Locate the cell with the specified text and output its [x, y] center coordinate. 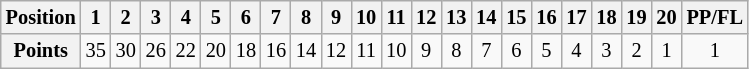
PP/FL [715, 17]
26 [156, 51]
13 [456, 17]
22 [186, 51]
Points [41, 51]
19 [636, 17]
17 [576, 17]
Position [41, 17]
35 [96, 51]
30 [126, 51]
15 [516, 17]
